For the text-containing cell, return its midpoint in (x, y) coordinate format. 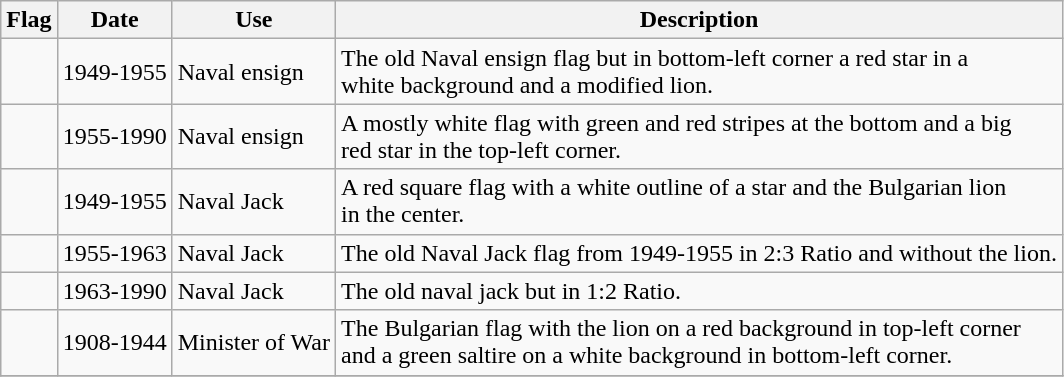
A mostly white flag with green and red stripes at the bottom and a bigred star in the top-left corner. (700, 136)
Date (114, 20)
1955-1963 (114, 253)
1908-1944 (114, 342)
The old naval jack but in 1:2 Ratio. (700, 291)
Description (700, 20)
1955-1990 (114, 136)
Flag (29, 20)
The old Naval Jack flag from 1949-1955 in 2:3 Ratio and without the lion. (700, 253)
A red square flag with a white outline of a star and the Bulgarian lionin the center. (700, 202)
Use (254, 20)
The old Naval ensign flag but in bottom-left corner a red star in awhite background and a modified lion. (700, 72)
The Bulgarian flag with the lion on a red background in top-left cornerand a green saltire on a white background in bottom-left corner. (700, 342)
1963-1990 (114, 291)
Minister of War (254, 342)
